Capture the cell that displays the provided text and extract its (X, Y) central coordinate. 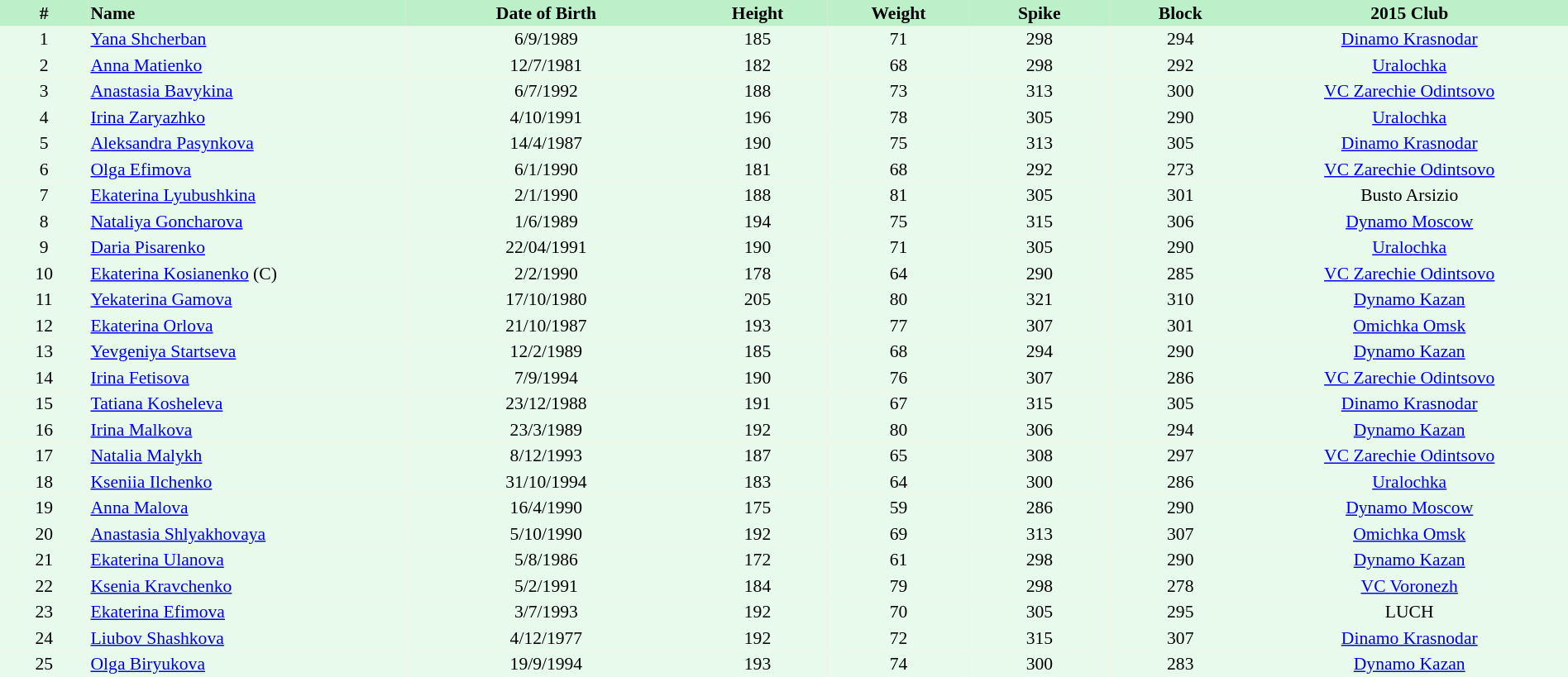
Ekaterina Orlova (246, 326)
69 (898, 534)
Ekaterina Efimova (246, 612)
Kseniia Ilchenko (246, 482)
# (44, 13)
22 (44, 586)
Yekaterina Gamova (246, 299)
Ekaterina Lyubushkina (246, 195)
23/3/1989 (546, 430)
3 (44, 91)
194 (758, 222)
21/10/1987 (546, 326)
59 (898, 508)
2/2/1990 (546, 274)
175 (758, 508)
Ekaterina Ulanova (246, 560)
1/6/1989 (546, 222)
16 (44, 430)
VC Voronezh (1409, 586)
Irina Malkova (246, 430)
Natalia Malykh (246, 456)
LUCH (1409, 612)
65 (898, 456)
182 (758, 65)
Tatiana Kosheleva (246, 403)
12/7/1981 (546, 65)
5/2/1991 (546, 586)
14/4/1987 (546, 144)
13 (44, 352)
4 (44, 117)
178 (758, 274)
61 (898, 560)
Yana Shcherban (246, 40)
295 (1180, 612)
196 (758, 117)
9 (44, 248)
187 (758, 456)
6/1/1990 (546, 169)
Irina Fetisova (246, 378)
23/12/1988 (546, 403)
Name (246, 13)
172 (758, 560)
285 (1180, 274)
2/1/1990 (546, 195)
Anastasia Bavykina (246, 91)
3/7/1993 (546, 612)
Date of Birth (546, 13)
5/8/1986 (546, 560)
1 (44, 40)
278 (1180, 586)
308 (1040, 456)
17 (44, 456)
Spike (1040, 13)
273 (1180, 169)
Yevgeniya Startseva (246, 352)
8 (44, 222)
310 (1180, 299)
Block (1180, 13)
Anastasia Shlyakhovaya (246, 534)
4/10/1991 (546, 117)
297 (1180, 456)
Nataliya Goncharova (246, 222)
183 (758, 482)
Ekaterina Kosianenko (C) (246, 274)
205 (758, 299)
181 (758, 169)
76 (898, 378)
Height (758, 13)
11 (44, 299)
5/10/1990 (546, 534)
12 (44, 326)
Liubov Shashkova (246, 638)
Ksenia Kravchenko (246, 586)
16/4/1990 (546, 508)
8/12/1993 (546, 456)
5 (44, 144)
193 (758, 326)
78 (898, 117)
184 (758, 586)
12/2/1989 (546, 352)
21 (44, 560)
10 (44, 274)
81 (898, 195)
73 (898, 91)
321 (1040, 299)
Daria Pisarenko (246, 248)
191 (758, 403)
Anna Matienko (246, 65)
7 (44, 195)
17/10/1980 (546, 299)
Anna Malova (246, 508)
22/04/1991 (546, 248)
4/12/1977 (546, 638)
14 (44, 378)
77 (898, 326)
79 (898, 586)
15 (44, 403)
72 (898, 638)
Weight (898, 13)
2 (44, 65)
20 (44, 534)
23 (44, 612)
67 (898, 403)
Busto Arsizio (1409, 195)
24 (44, 638)
Olga Efimova (246, 169)
18 (44, 482)
19 (44, 508)
2015 Club (1409, 13)
6 (44, 169)
7/9/1994 (546, 378)
31/10/1994 (546, 482)
6/7/1992 (546, 91)
Aleksandra Pasynkova (246, 144)
6/9/1989 (546, 40)
70 (898, 612)
Irina Zaryazhko (246, 117)
